From the cell containing the given text, extract its center point as [X, Y] coordinate. 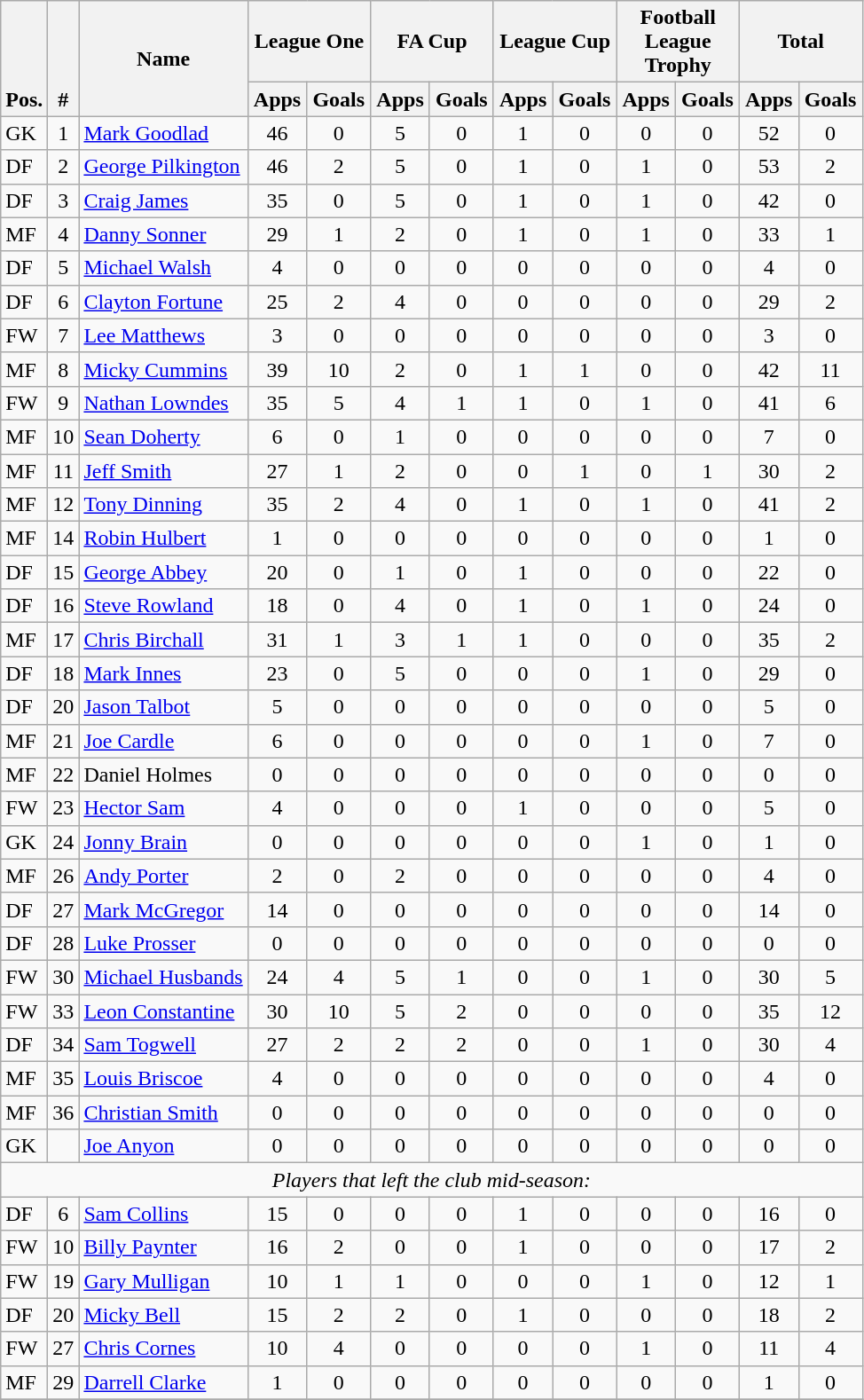
George Abbey [163, 572]
Clayton Fortune [163, 302]
Andy Porter [163, 876]
9 [64, 403]
28 [64, 943]
31 [277, 640]
39 [277, 369]
# [64, 59]
Name [163, 59]
53 [768, 167]
Micky Cummins [163, 369]
Mark Innes [163, 673]
Billy Paynter [163, 1247]
Louis Briscoe [163, 1079]
FA Cup [433, 42]
Joe Anyon [163, 1146]
Craig James [163, 201]
Robin Hulbert [163, 539]
Football League Trophy [678, 42]
19 [64, 1281]
Chris Birchall [163, 640]
Jonny Brain [163, 842]
Sam Togwell [163, 1045]
Mark McGregor [163, 909]
Michael Walsh [163, 268]
Micky Bell [163, 1315]
8 [64, 369]
Hector Sam [163, 808]
Pos. [25, 59]
George Pilkington [163, 167]
36 [64, 1113]
Darrell Clarke [163, 1382]
League One [309, 42]
Steve Rowland [163, 606]
Jeff Smith [163, 471]
25 [277, 302]
34 [64, 1045]
Tony Dinning [163, 505]
Nathan Lowndes [163, 403]
Gary Mulligan [163, 1281]
Sam Collins [163, 1214]
Sean Doherty [163, 437]
Leon Constantine [163, 1011]
Chris Cornes [163, 1349]
Players that left the club mid-season: [431, 1180]
Luke Prosser [163, 943]
Jason Talbot [163, 707]
Christian Smith [163, 1113]
52 [768, 133]
Total [800, 42]
Mark Goodlad [163, 133]
Lee Matthews [163, 335]
Joe Cardle [163, 741]
21 [64, 741]
Daniel Holmes [163, 775]
26 [64, 876]
League Cup [555, 42]
Danny Sonner [163, 234]
Michael Husbands [163, 977]
